Pinpoint the cell where the given text exists, returning its [x, y] midpoint coordinate. 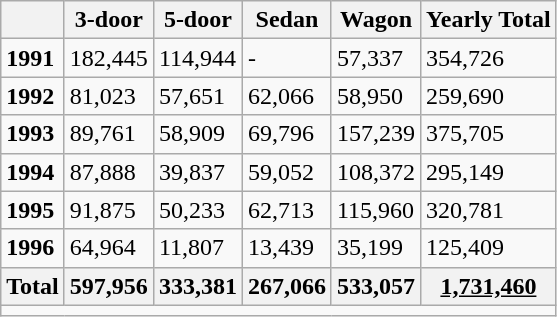
35,199 [376, 248]
597,956 [108, 286]
13,439 [286, 248]
267,066 [286, 286]
50,233 [198, 210]
1,731,460 [489, 286]
182,445 [108, 58]
1994 [33, 172]
57,651 [198, 96]
69,796 [286, 134]
57,337 [376, 58]
3-door [108, 20]
333,381 [198, 286]
58,909 [198, 134]
89,761 [108, 134]
59,052 [286, 172]
115,960 [376, 210]
1992 [33, 96]
58,950 [376, 96]
62,066 [286, 96]
114,944 [198, 58]
1993 [33, 134]
5-door [198, 20]
64,964 [108, 248]
259,690 [489, 96]
125,409 [489, 248]
320,781 [489, 210]
62,713 [286, 210]
- [286, 58]
1991 [33, 58]
533,057 [376, 286]
Total [33, 286]
11,807 [198, 248]
1996 [33, 248]
108,372 [376, 172]
91,875 [108, 210]
295,149 [489, 172]
375,705 [489, 134]
81,023 [108, 96]
Wagon [376, 20]
Yearly Total [489, 20]
157,239 [376, 134]
1995 [33, 210]
39,837 [198, 172]
354,726 [489, 58]
87,888 [108, 172]
Sedan [286, 20]
